Provide the (X, Y) coordinate of the cell's center where the given text is located.  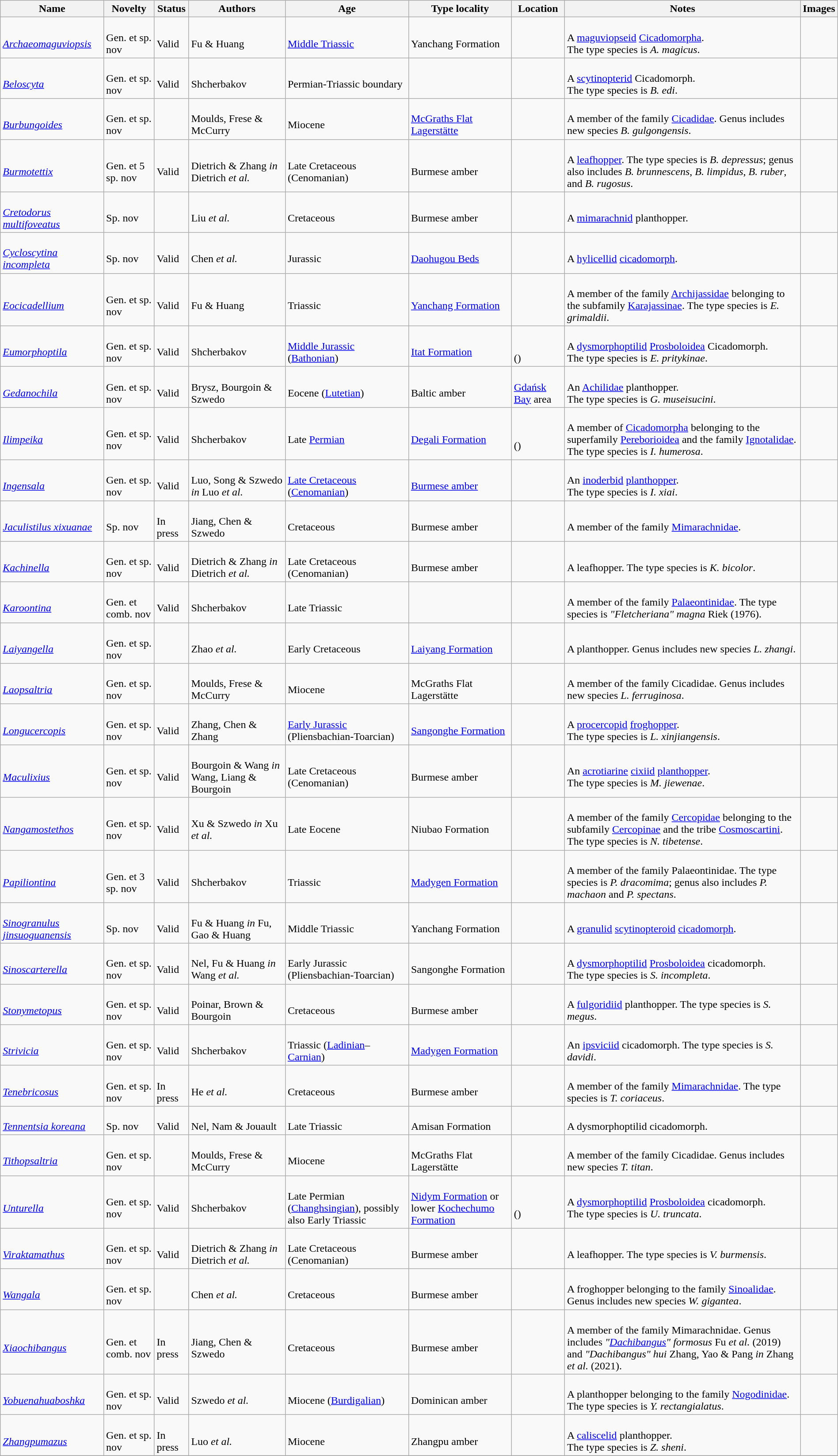
Laopsaltria (52, 684)
Tennentsia koreana (52, 1120)
A scytinopterid Cicadomorph. The type species is B. edi. (682, 78)
Papiliontina (52, 876)
Nel, Nam & Jouault (237, 1120)
Baltic amber (460, 387)
A fulgoridiid planthopper. The type species is S. megus. (682, 1004)
Yobuenahuaboshka (52, 1395)
Gedanochila (52, 387)
Miocene (Burdigalian) (347, 1395)
A procercopid froghopper. The type species is L. xinjiangensis. (682, 724)
Status (171, 9)
Ingensala (52, 480)
Name (52, 9)
Xu & Szwedo in Xu et al. (237, 824)
Kachinella (52, 562)
Late Permian (347, 433)
Degali Formation (460, 433)
A dysmorphoptilid Prosboloidea cicadomorph. The type species is U. truncata. (682, 1202)
Location (538, 9)
An ipsviciid cicadomorph. The type species is S. davidi. (682, 1045)
Karoontina (52, 602)
Amisan Formation (460, 1120)
Eocicadellium (52, 300)
Gdańsk Bay area (538, 387)
A member of the family Cicadidae. Genus includes new species L. ferruginosa. (682, 684)
Ilimpeika (52, 433)
Archaeomaguviopsis (52, 38)
Burmotettix (52, 165)
Eocene (Lutetian) (347, 387)
A froghopper belonging to the family Sinoalidae. Genus includes new species W. gigantea. (682, 1289)
Unturella (52, 1202)
A member of the family Palaeontinidae. The type species is P. dracomima; genus also includes P. machaon and P. spectans. (682, 876)
Middle Jurassic (Bathonian) (347, 346)
Zhangpumazus (52, 1435)
A mimarachnid planthopper. (682, 212)
A member of the family Mimarachnidae. The type species is T. coriaceus. (682, 1086)
An Achilidae planthopper. The type species is G. museisucini. (682, 387)
He et al. (237, 1086)
An acrotiarine cixiid planthopper. The type species is M. jiewenae. (682, 771)
A dysmorphoptilid Prosboloidea Cicadomorph. The type species is E. pritykinae. (682, 346)
Age (347, 9)
A member of the family Cicadidae. Genus includes new species B. gulgongensis. (682, 119)
A member of the family Archijassidae belonging to the subfamily Karajassinae. The type species is E. grimaldii. (682, 300)
Type locality (460, 9)
A member of the family Mimarachnidae. (682, 521)
Bourgoin & Wang in Wang, Liang & Bourgoin (237, 771)
Tithopsaltria (52, 1155)
Late Eocene (347, 824)
Burbungoides (52, 119)
Nel, Fu & Huang in Wang et al. (237, 964)
Wangala (52, 1289)
Images (819, 9)
A planthopper belonging to the family Nogodinidae. The type species is Y. rectangialatus. (682, 1395)
Zhao et al. (237, 643)
Zhang, Chen & Zhang (237, 724)
Sinogranulus jinsuoguanensis (52, 923)
Zhangpu amber (460, 1435)
Stonymetopus (52, 1004)
Beloscyta (52, 78)
Sinoscarterella (52, 964)
Early Cretaceous (347, 643)
Luo et al. (237, 1435)
Laiyang Formation (460, 643)
Itat Formation (460, 346)
A leafhopper. The type species is B. depressus; genus also includes B. brunnescens, B. limpidus, B. ruber, and B. rugosus. (682, 165)
Gen. et 5 sp. nov (129, 165)
Eumorphoptila (52, 346)
Fu & Huang in Fu, Gao & Huang (237, 923)
A dysmorphoptilid Prosboloidea cicadomorph. The type species is S. incompleta. (682, 964)
Notes (682, 9)
A hylicellid cicadomorph. (682, 253)
Novelty (129, 9)
Luo, Song & Szwedo in Luo et al. (237, 480)
A caliscelid planthopper. The type species is Z. sheni. (682, 1435)
A leafhopper. The type species is K. bicolor. (682, 562)
Late Permian (Changhsingian), possibly also Early Triassic (347, 1202)
Szwedo et al. (237, 1395)
Viraktamathus (52, 1249)
Niubao Formation (460, 824)
Poinar, Brown & Bourgoin (237, 1004)
Brysz, Bourgoin & Szwedo (237, 387)
Strivicia (52, 1045)
Permian-Triassic boundary (347, 78)
Jurassic (347, 253)
A granulid scytinopteroid cicadomorph. (682, 923)
Nangamostethos (52, 824)
Authors (237, 9)
Liu et al. (237, 212)
Maculixius (52, 771)
Tenebricosus (52, 1086)
A member of the family Cercopidae belonging to the subfamily Cercopinae and the tribe Cosmoscartini. The type species is N. tibetense. (682, 824)
Laiyangella (52, 643)
Daohugou Beds (460, 253)
Jaculistilus xixuanae (52, 521)
An inoderbid planthopper. The type species is I. xiai. (682, 480)
Triassic (Ladinian–Carnian) (347, 1045)
Gen. et 3 sp. nov (129, 876)
A dysmorphoptilid cicadomorph. (682, 1120)
Dominican amber (460, 1395)
A member of Cicadomorpha belonging to the superfamily Pereborioidea and the family Ignotalidae. The type species is I. humerosa. (682, 433)
A leafhopper. The type species is V. burmensis. (682, 1249)
Cretodorus multifoveatus (52, 212)
Longucercopis (52, 724)
Xiaochibangus (52, 1342)
Nidym Formation or lower Kochechumo Formation (460, 1202)
A member of the family Cicadidae. Genus includes new species T. titan. (682, 1155)
A planthopper. Genus includes new species L. zhangi. (682, 643)
A maguviopseid Cicadomorpha. The type species is A. magicus. (682, 38)
Cycloscytina incompleta (52, 253)
A member of the family Palaeontinidae. The type species is "Fletcheriana" magna Riek (1976). (682, 602)
